Capture the cell that displays the provided text and extract its [X, Y] central coordinate. 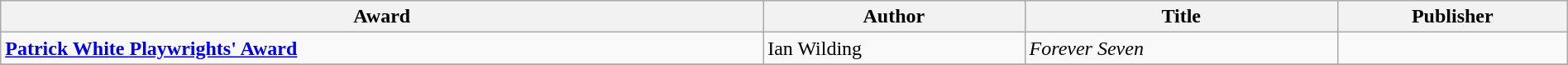
Author [894, 17]
Title [1181, 17]
Award [382, 17]
Forever Seven [1181, 48]
Patrick White Playwrights' Award [382, 48]
Ian Wilding [894, 48]
Publisher [1452, 17]
